Return (X, Y) of the center of cell containing provided text 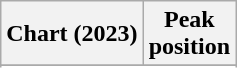
Chart (2023) (72, 34)
Peakposition (189, 34)
